Detect which cell encompasses the target text, then output its [x, y] center coordinate. 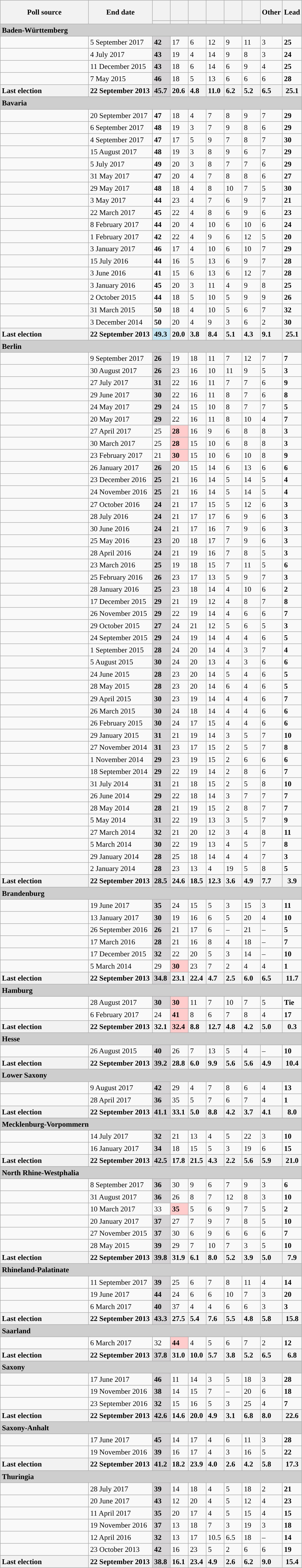
23 March 2016 [120, 565]
10 March 2017 [120, 1209]
20 January 2017 [120, 1221]
27 April 2017 [120, 431]
Tie [292, 1003]
14 July 2017 [120, 1136]
27 October 2016 [120, 504]
7.6 [215, 1318]
3.6 [233, 881]
22.6 [292, 1416]
41.2 [161, 1465]
23 February 2017 [120, 456]
10.4 [292, 1063]
3.1 [233, 1416]
43.3 [161, 1318]
5.5 [233, 1318]
27.5 [180, 1318]
3 June 2016 [120, 273]
4.0 [215, 1465]
31 May 2017 [120, 176]
45.7 [161, 91]
2 October 2015 [120, 298]
Poll source [45, 12]
31.9 [180, 1258]
27 November 2014 [120, 747]
11.7 [292, 978]
4 September 2017 [120, 140]
16.1 [180, 1562]
25 May 2016 [120, 541]
30 August 2017 [120, 371]
38 [161, 1391]
49 [161, 164]
17.3 [292, 1465]
22 March 2017 [120, 212]
Mecklenburg-Vorpommern [151, 1124]
30 March 2017 [120, 444]
22.4 [197, 978]
4 July 2017 [120, 55]
9 September 2017 [120, 359]
28 July 2016 [120, 516]
20 May 2017 [120, 419]
29 October 2015 [120, 626]
27 November 2015 [120, 1233]
24 June 2015 [120, 674]
26 February 2015 [120, 723]
9.1 [271, 334]
3 January 2016 [120, 285]
Thuringia [151, 1477]
24 November 2016 [120, 492]
10.5 [215, 1537]
Hesse [151, 1039]
32.4 [180, 1027]
23.4 [197, 1562]
Baden-Württemberg [151, 30]
31 March 2015 [120, 310]
29 April 2015 [120, 699]
28 August 2017 [120, 1003]
8 September 2017 [120, 1185]
2 January 2014 [120, 869]
Saarland [151, 1331]
Saxony [151, 1367]
3 May 2017 [120, 200]
42.5 [161, 1161]
10.0 [197, 1355]
7.9 [292, 1258]
12.7 [215, 1027]
23.9 [197, 1465]
6 September 2017 [120, 127]
26 August 2015 [120, 1051]
15 August 2017 [120, 152]
Bavaria [151, 103]
15.4 [292, 1562]
11 December 2015 [120, 67]
28 January 2016 [120, 589]
42.6 [161, 1416]
23 December 2016 [120, 480]
30 June 2016 [120, 529]
6 February 2017 [120, 1015]
29 January 2015 [120, 735]
8 February 2017 [120, 225]
14.6 [180, 1416]
29 January 2014 [120, 857]
18.2 [180, 1465]
11.0 [215, 91]
5.1 [233, 334]
5 May 2014 [120, 820]
29 May 2017 [120, 188]
39.8 [161, 1258]
2.5 [233, 978]
23 September 2016 [120, 1404]
12 April 2016 [120, 1537]
1 February 2017 [120, 237]
5 September 2017 [120, 42]
12.3 [215, 881]
21.0 [292, 1161]
39.2 [161, 1063]
Rhineland-Palatinate [151, 1270]
27 July 2017 [120, 383]
9.9 [215, 1063]
4.7 [215, 978]
26 June 2014 [120, 796]
7 May 2015 [120, 79]
20 June 2017 [120, 1501]
26 September 2016 [120, 929]
17.8 [180, 1161]
25 February 2016 [120, 577]
9.0 [271, 1562]
Hamburg [151, 990]
5.7 [215, 1355]
11 September 2017 [120, 1282]
1 September 2015 [120, 650]
Berlin [151, 346]
3.7 [251, 1112]
23.1 [180, 978]
5.9 [271, 1161]
13 January 2017 [120, 918]
34 [161, 1148]
20.6 [180, 91]
38.8 [161, 1562]
18 September 2014 [120, 772]
28.5 [161, 881]
6.1 [197, 1258]
26 March 2015 [120, 711]
41.1 [161, 1112]
20 September 2017 [120, 115]
15.8 [292, 1318]
33 [161, 1209]
27 March 2014 [120, 832]
Lead [292, 12]
28 April 2016 [120, 553]
49.3 [161, 334]
Saxony-Anhalt [151, 1428]
24 May 2017 [120, 407]
21.5 [197, 1161]
32.1 [161, 1027]
5 July 2017 [120, 164]
24 September 2015 [120, 638]
11 April 2017 [120, 1513]
24.6 [180, 881]
18.5 [197, 881]
2.2 [233, 1161]
28.8 [180, 1063]
4.1 [271, 1112]
Other [271, 12]
3 January 2017 [120, 249]
5.4 [197, 1318]
37.8 [161, 1355]
26 January 2017 [120, 468]
Lower Saxony [151, 1076]
31.0 [180, 1355]
29 June 2017 [120, 395]
26 November 2015 [120, 614]
23 October 2013 [120, 1550]
9 August 2017 [120, 1088]
33.1 [180, 1112]
8.4 [215, 334]
1 November 2014 [120, 759]
5 August 2015 [120, 662]
28 May 2014 [120, 808]
28 April 2017 [120, 1100]
North Rhine-Westphalia [151, 1173]
17 March 2016 [120, 942]
34.8 [161, 978]
Brandenburg [151, 893]
0.3 [292, 1027]
3 December 2014 [120, 322]
28 July 2017 [120, 1489]
7.7 [271, 881]
16 January 2017 [120, 1148]
15 July 2016 [120, 261]
31 July 2014 [120, 784]
End date [120, 12]
31 August 2017 [120, 1197]
